Find where the given text appears and provide that cell's center as (x, y) coordinate. 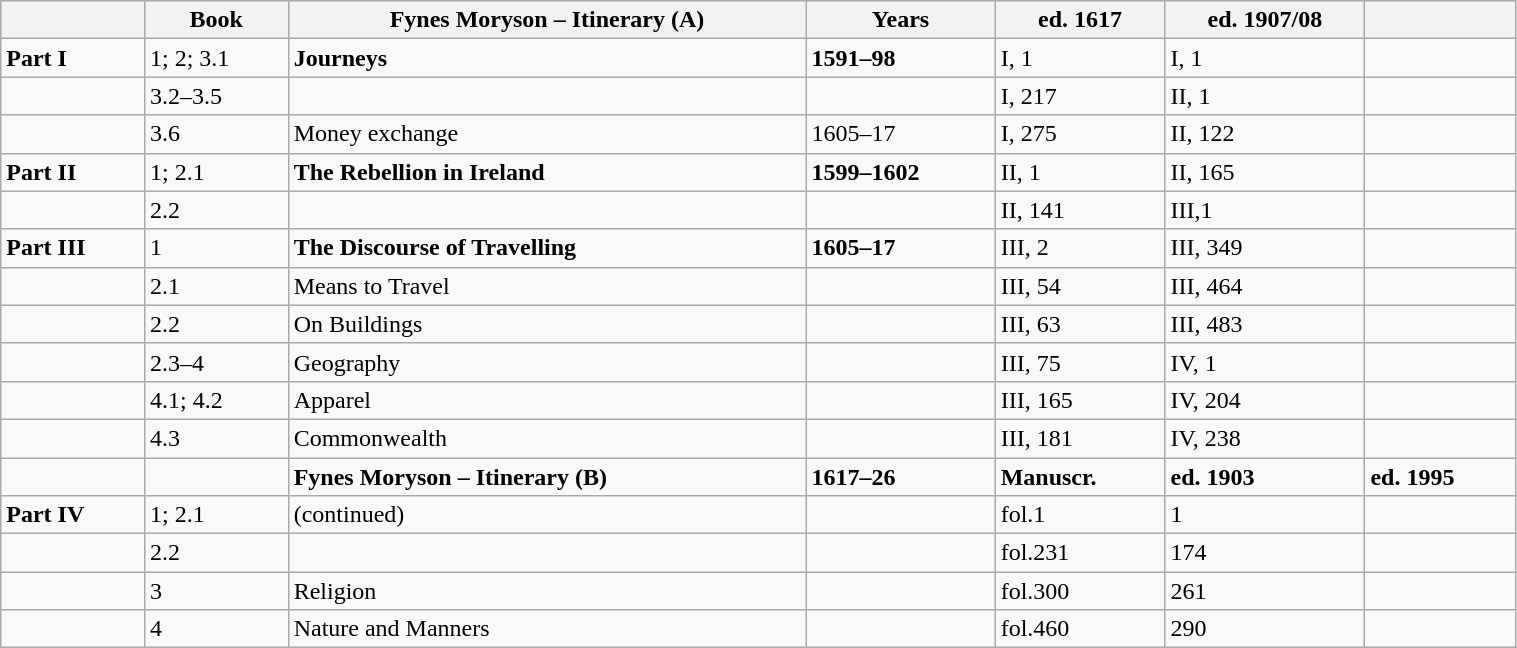
III, 165 (1080, 400)
Book (216, 20)
III, 2 (1080, 248)
I, 275 (1080, 134)
IV, 238 (1265, 438)
The Rebellion in Ireland (547, 172)
3 (216, 591)
3.6 (216, 134)
1591–98 (900, 58)
fol.460 (1080, 629)
Fynes Moryson – Itinerary (A) (547, 20)
Commonwealth (547, 438)
III, 63 (1080, 324)
1; 2; 3.1 (216, 58)
III, 75 (1080, 362)
Journeys (547, 58)
174 (1265, 553)
Part IV (73, 515)
IV, 1 (1265, 362)
On Buildings (547, 324)
ed. 1617 (1080, 20)
4.3 (216, 438)
The Discourse of Travelling (547, 248)
fol.231 (1080, 553)
Apparel (547, 400)
ed. 1995 (1440, 477)
Part II (73, 172)
Manuscr. (1080, 477)
II, 141 (1080, 210)
Means to Travel (547, 286)
IV, 204 (1265, 400)
4 (216, 629)
III, 54 (1080, 286)
I, 217 (1080, 96)
4.1; 4.2 (216, 400)
III, 349 (1265, 248)
III, 181 (1080, 438)
II, 122 (1265, 134)
Fynes Moryson – Itinerary (B) (547, 477)
Part III (73, 248)
Money exchange (547, 134)
III, 464 (1265, 286)
2.1 (216, 286)
290 (1265, 629)
261 (1265, 591)
Religion (547, 591)
1599–1602 (900, 172)
1617–26 (900, 477)
III,1 (1265, 210)
ed. 1903 (1265, 477)
3.2–3.5 (216, 96)
Geography (547, 362)
II, 165 (1265, 172)
(continued) (547, 515)
fol.300 (1080, 591)
III, 483 (1265, 324)
fol.1 (1080, 515)
Years (900, 20)
ed. 1907/08 (1265, 20)
Nature and Manners (547, 629)
Part I (73, 58)
2.3–4 (216, 362)
